For the text-containing cell, return its midpoint in [x, y] coordinate format. 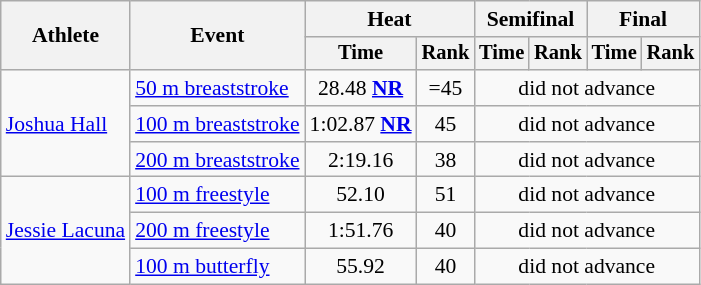
52.10 [361, 195]
100 m butterfly [217, 267]
Joshua Hall [66, 124]
200 m breaststroke [217, 160]
1:51.76 [361, 231]
Semifinal [530, 19]
51 [446, 195]
=45 [446, 88]
Jessie Lacuna [66, 230]
1:02.87 NR [361, 124]
45 [446, 124]
Final [643, 19]
50 m breaststroke [217, 88]
2:19.16 [361, 160]
38 [446, 160]
100 m freestyle [217, 195]
Heat [390, 19]
100 m breaststroke [217, 124]
28.48 NR [361, 88]
200 m freestyle [217, 231]
55.92 [361, 267]
Event [217, 36]
Athlete [66, 36]
